Determine the [x, y] coordinate at the center of the cell enclosing the given text.  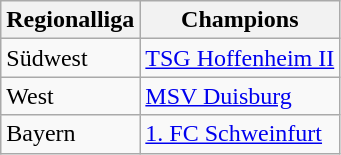
Südwest [70, 58]
Regionalliga [70, 20]
MSV Duisburg [240, 96]
Bayern [70, 134]
West [70, 96]
TSG Hoffenheim II [240, 58]
1. FC Schweinfurt [240, 134]
Champions [240, 20]
